For the text-containing cell, return its midpoint in (X, Y) coordinate format. 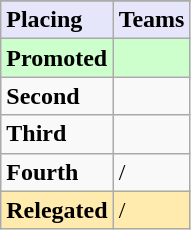
Second (57, 96)
Relegated (57, 210)
Placing (57, 20)
Promoted (57, 58)
Fourth (57, 172)
Third (57, 134)
Teams (152, 20)
